Scan for the cell matching the given text and deliver its (x, y) coordinate at center. 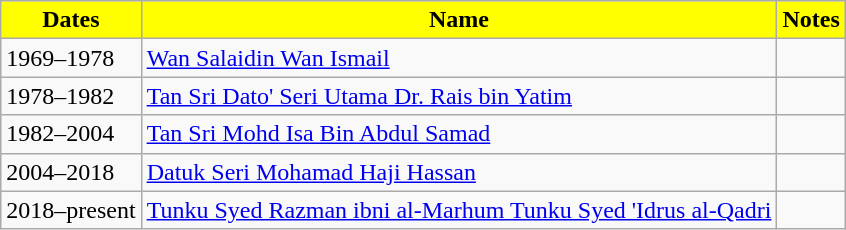
2004–2018 (71, 172)
1982–2004 (71, 134)
Tunku Syed Razman ibni al-Marhum Tunku Syed 'Idrus al-Qadri (459, 210)
Dates (71, 20)
1969–1978 (71, 58)
1978–1982 (71, 96)
Datuk Seri Mohamad Haji Hassan (459, 172)
Name (459, 20)
Wan Salaidin Wan Ismail (459, 58)
Tan Sri Dato' Seri Utama Dr. Rais bin Yatim (459, 96)
Tan Sri Mohd Isa Bin Abdul Samad (459, 134)
Notes (811, 20)
2018–present (71, 210)
